Scan for the cell matching the given text and deliver its (X, Y) coordinate at center. 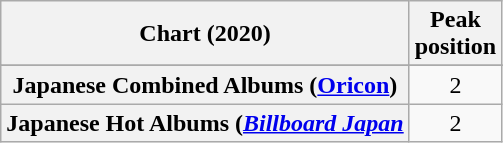
Japanese Combined Albums (Oricon) (205, 85)
Japanese Hot Albums (Billboard Japan (205, 123)
Peakposition (455, 34)
Chart (2020) (205, 34)
